Locate the cell with the specified text and output its [x, y] center coordinate. 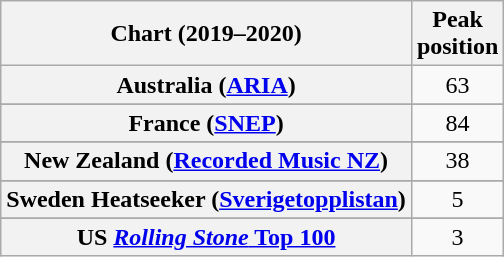
US Rolling Stone Top 100 [206, 237]
Chart (2019–2020) [206, 34]
Peakposition [457, 34]
Australia (ARIA) [206, 85]
38 [457, 161]
84 [457, 123]
63 [457, 85]
5 [457, 199]
3 [457, 237]
France (SNEP) [206, 123]
Sweden Heatseeker (Sverigetopplistan) [206, 199]
New Zealand (Recorded Music NZ) [206, 161]
